Scan for the cell matching the given text and deliver its [x, y] coordinate at center. 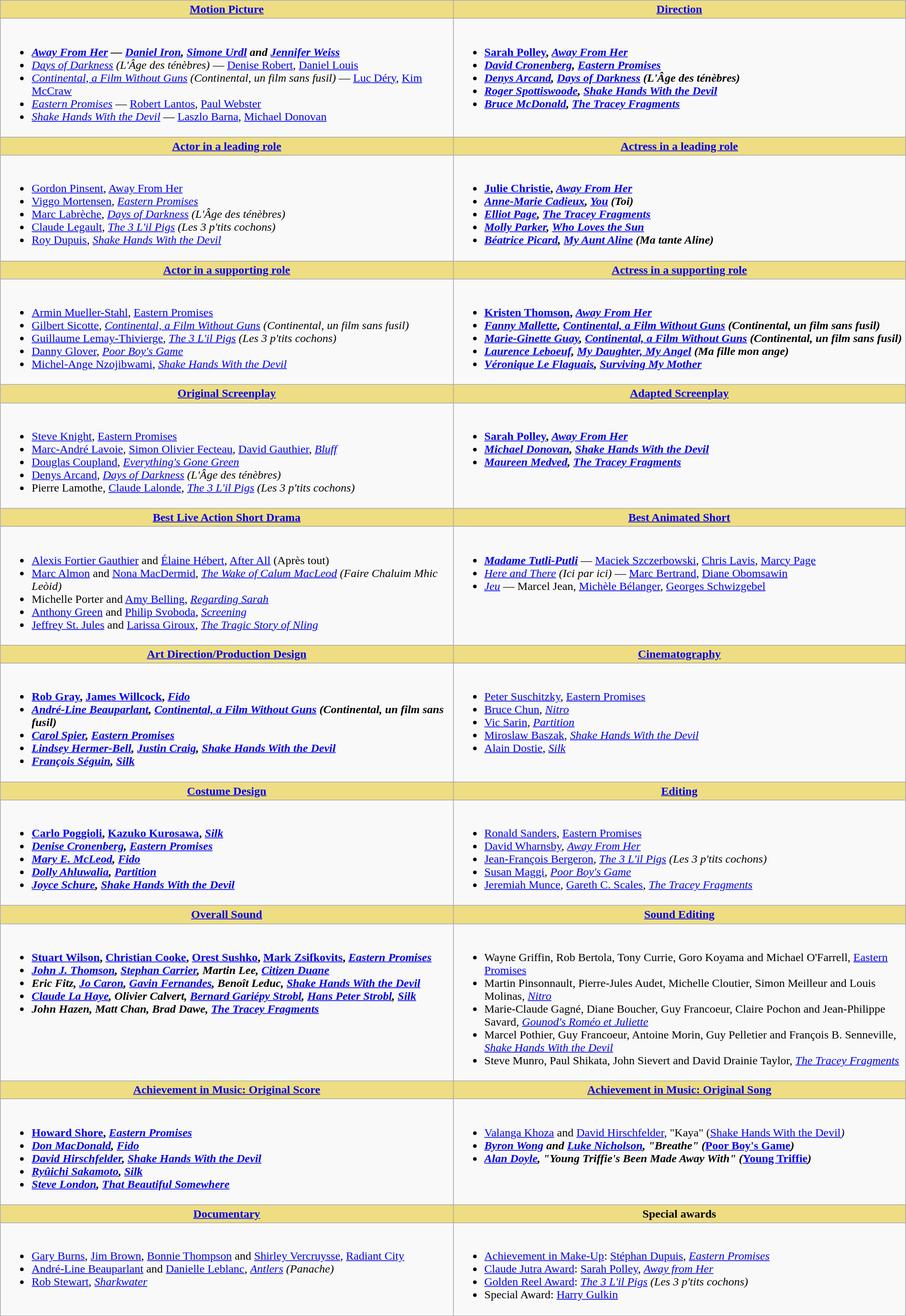
Editing [679, 791]
Best Animated Short [679, 517]
Sound Editing [679, 915]
Actress in a supporting role [679, 270]
Actor in a supporting role [226, 270]
Overall Sound [226, 915]
Adapted Screenplay [679, 394]
Costume Design [226, 791]
Motion Picture [226, 10]
Documentary [226, 1214]
Original Screenplay [226, 394]
Achievement in Music: Original Song [679, 1090]
Actress in a leading role [679, 146]
Art Direction/Production Design [226, 654]
Sarah Polley, Away From HerMichael Donovan, Shake Hands With the DevilMaureen Medved, The Tracey Fragments [679, 456]
Special awards [679, 1214]
Achievement in Music: Original Score [226, 1090]
Cinematography [679, 654]
Direction [679, 10]
Best Live Action Short Drama [226, 517]
Actor in a leading role [226, 146]
Peter Suschitzky, Eastern PromisesBruce Chun, NitroVic Sarin, PartitionMiroslaw Baszak, Shake Hands With the DevilAlain Dostie, Silk [679, 722]
